Find where the given text appears and provide that cell's center as [X, Y] coordinate. 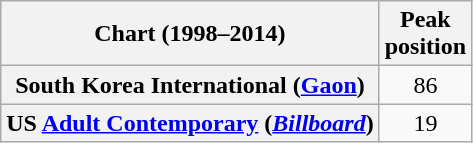
Peakposition [425, 34]
South Korea International (Gaon) [190, 85]
Chart (1998–2014) [190, 34]
86 [425, 85]
19 [425, 123]
US Adult Contemporary (Billboard) [190, 123]
